Scan for the cell matching the given text and deliver its (X, Y) coordinate at center. 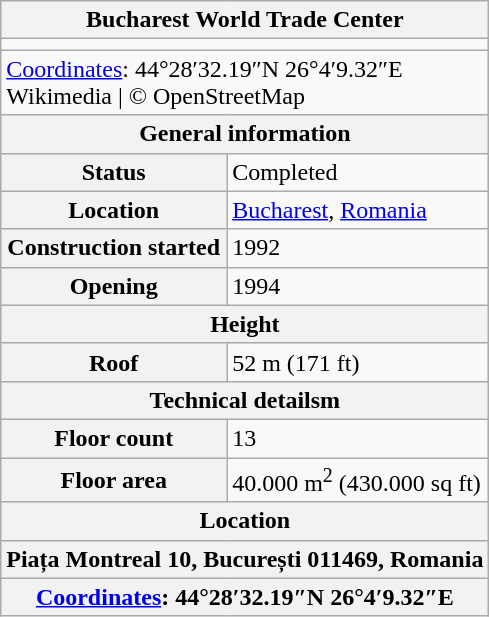
Completed (358, 172)
Roof (114, 362)
Coordinates: 44°28′32.19″N 26°4′9.32″EWikimedia | © OpenStreetMap (245, 82)
1992 (358, 248)
General information (245, 134)
Floor area (114, 480)
Bucharest, Romania (358, 210)
Piața Montreal 10, București 011469, Romania (245, 559)
Coordinates: 44°28′32.19″N 26°4′9.32″E (245, 597)
13 (358, 438)
Opening (114, 286)
Bucharest World Trade Center (245, 20)
52 m (171 ft) (358, 362)
Technical detailsm (245, 400)
1994 (358, 286)
Height (245, 324)
Floor count (114, 438)
Status (114, 172)
40.000 m2 (430.000 sq ft) (358, 480)
Construction started (114, 248)
